Find where the given text appears and provide that cell's center as (X, Y) coordinate. 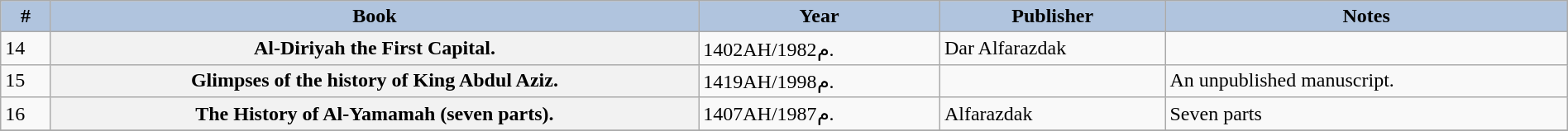
1407AH/1987م. (820, 114)
1402AH/1982م. (820, 49)
# (26, 16)
Year (820, 16)
Publisher (1052, 16)
Notes (1366, 16)
15 (26, 81)
Seven parts (1366, 114)
16 (26, 114)
Alfarazdak (1052, 114)
The History of Al-Yamamah (seven parts). (375, 114)
Book (375, 16)
14 (26, 49)
An unpublished manuscript. (1366, 81)
1419AH/1998م. (820, 81)
Al-Diriyah the First Capital. (375, 49)
Glimpses of the history of King Abdul Aziz. (375, 81)
Dar Alfarazdak (1052, 49)
